Detect which cell encompasses the target text, then output its [X, Y] center coordinate. 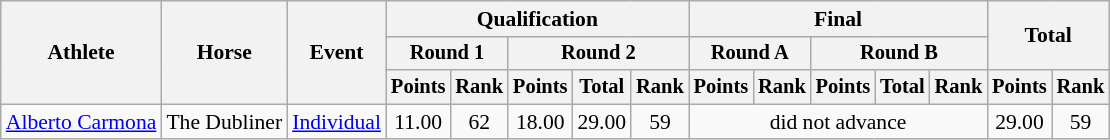
Round A [750, 54]
18.00 [540, 122]
Round 1 [447, 54]
Final [838, 19]
Athlete [82, 52]
did not advance [838, 122]
Horse [224, 52]
11.00 [418, 122]
62 [479, 122]
Round 2 [598, 54]
Individual [336, 122]
Alberto Carmona [82, 122]
Event [336, 52]
Qualification [538, 19]
The Dubliner [224, 122]
Round B [900, 54]
